Find where the given text appears and provide that cell's center as [X, Y] coordinate. 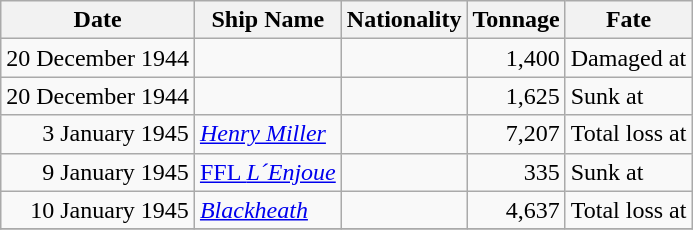
Ship Name [268, 20]
335 [516, 172]
1,400 [516, 58]
Henry Miller [268, 134]
7,207 [516, 134]
FFL L´Enjoue [268, 172]
9 January 1945 [98, 172]
Tonnage [516, 20]
Nationality [404, 20]
Blackheath [268, 210]
Date [98, 20]
1,625 [516, 96]
10 January 1945 [98, 210]
Damaged at [628, 58]
4,637 [516, 210]
3 January 1945 [98, 134]
Fate [628, 20]
